Scan for the cell matching the given text and deliver its (X, Y) coordinate at center. 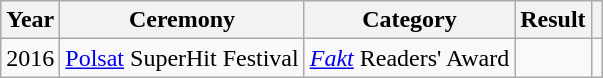
Fakt Readers' Award (409, 58)
2016 (30, 58)
Polsat SuperHit Festival (182, 58)
Category (409, 20)
Year (30, 20)
Ceremony (182, 20)
Result (553, 20)
